Provide the [x, y] coordinate of the cell's center where the given text is located.  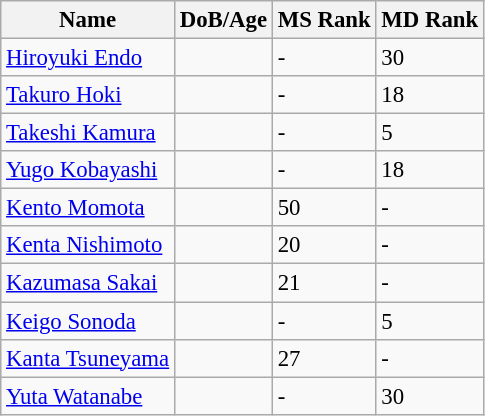
Hiroyuki Endo [88, 58]
DoB/Age [223, 20]
Kazumasa Sakai [88, 283]
Yugo Kobayashi [88, 170]
Kanta Tsuneyama [88, 358]
MS Rank [324, 20]
Kenta Nishimoto [88, 245]
Kento Momota [88, 208]
Takeshi Kamura [88, 133]
21 [324, 283]
MD Rank [430, 20]
Keigo Sonoda [88, 321]
Name [88, 20]
Yuta Watanabe [88, 396]
27 [324, 358]
20 [324, 245]
50 [324, 208]
Takuro Hoki [88, 95]
